Detect which cell encompasses the target text, then output its (x, y) center coordinate. 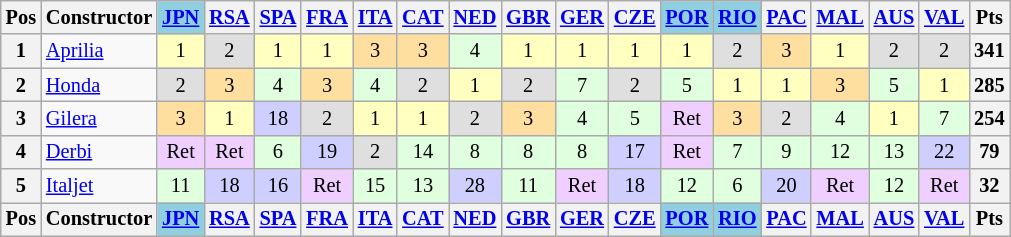
20 (786, 186)
285 (989, 85)
Aprilia (99, 51)
16 (278, 186)
22 (944, 152)
17 (635, 152)
Gilera (99, 118)
19 (327, 152)
15 (375, 186)
28 (474, 186)
Honda (99, 85)
9 (786, 152)
341 (989, 51)
32 (989, 186)
79 (989, 152)
14 (422, 152)
Derbi (99, 152)
Italjet (99, 186)
254 (989, 118)
